Determine the (x, y) coordinate at the center of the cell enclosing the given text.  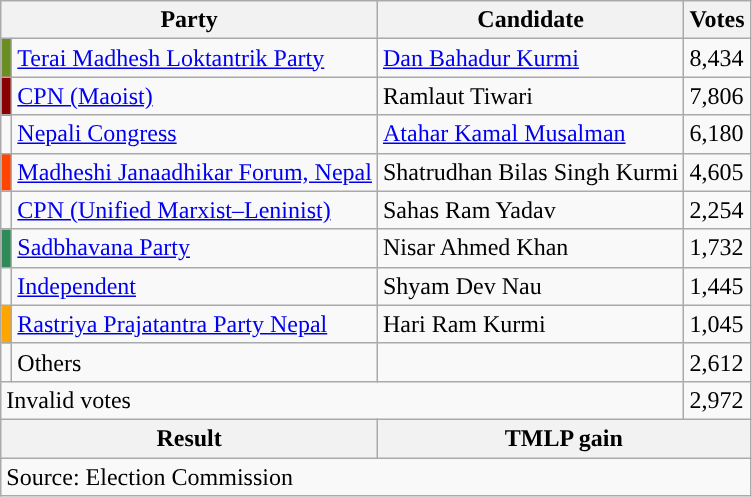
1,732 (717, 248)
Madheshi Janaadhikar Forum, Nepal (195, 172)
Shatrudhan Bilas Singh Kurmi (530, 172)
Votes (717, 20)
Hari Ram Kurmi (530, 324)
6,180 (717, 134)
1,045 (717, 324)
TMLP gain (564, 438)
Shyam Dev Nau (530, 286)
Source: Election Commission (376, 477)
Atahar Kamal Musalman (530, 134)
Rastriya Prajatantra Party Nepal (195, 324)
2,972 (717, 400)
Invalid votes (342, 400)
Sahas Ram Yadav (530, 210)
CPN (Unified Marxist–Leninist) (195, 210)
8,434 (717, 58)
Independent (195, 286)
4,605 (717, 172)
2,612 (717, 362)
Result (190, 438)
Ramlaut Tiwari (530, 96)
Others (195, 362)
1,445 (717, 286)
Party (190, 20)
Sadbhavana Party (195, 248)
7,806 (717, 96)
Nepali Congress (195, 134)
2,254 (717, 210)
Dan Bahadur Kurmi (530, 58)
Terai Madhesh Loktantrik Party (195, 58)
Nisar Ahmed Khan (530, 248)
CPN (Maoist) (195, 96)
Candidate (530, 20)
